Locate the cell with the specified text and output its (x, y) center coordinate. 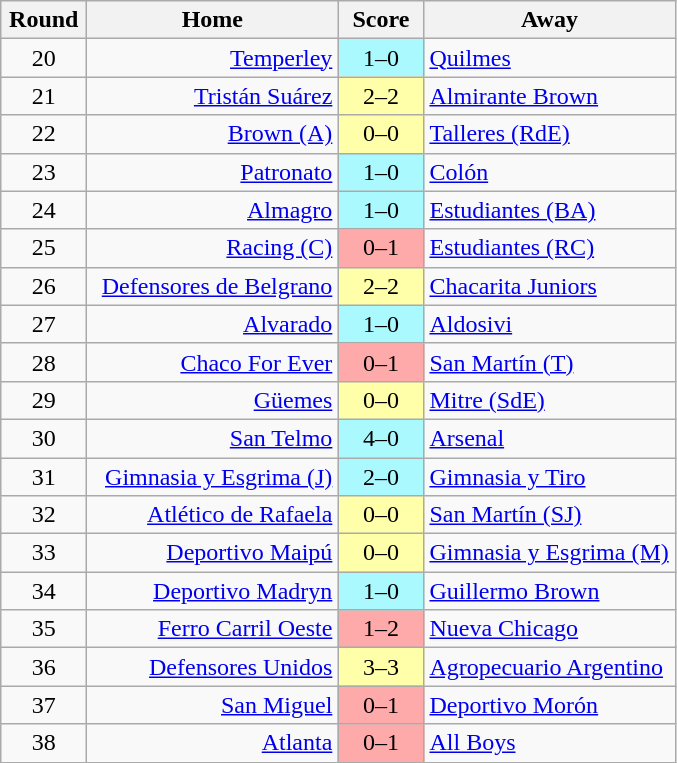
2–0 (381, 477)
25 (44, 248)
San Miguel (212, 705)
Atlético de Rafaela (212, 515)
Talleres (RdE) (550, 134)
Deportivo Maipú (212, 553)
Gimnasia y Esgrima (J) (212, 477)
23 (44, 172)
21 (44, 96)
4–0 (381, 438)
Deportivo Madryn (212, 591)
Guillermo Brown (550, 591)
Güemes (212, 400)
31 (44, 477)
Score (381, 20)
Tristán Suárez (212, 96)
28 (44, 362)
37 (44, 705)
Temperley (212, 58)
Atlanta (212, 743)
36 (44, 667)
San Martín (SJ) (550, 515)
Racing (C) (212, 248)
Ferro Carril Oeste (212, 629)
Almirante Brown (550, 96)
29 (44, 400)
All Boys (550, 743)
Away (550, 20)
1–2 (381, 629)
22 (44, 134)
Arsenal (550, 438)
Chacarita Juniors (550, 286)
Brown (A) (212, 134)
35 (44, 629)
Quilmes (550, 58)
Estudiantes (BA) (550, 210)
Patronato (212, 172)
Gimnasia y Esgrima (M) (550, 553)
3–3 (381, 667)
Colón (550, 172)
Estudiantes (RC) (550, 248)
Chaco For Ever (212, 362)
Almagro (212, 210)
32 (44, 515)
San Telmo (212, 438)
Gimnasia y Tiro (550, 477)
Alvarado (212, 324)
Home (212, 20)
20 (44, 58)
Aldosivi (550, 324)
San Martín (T) (550, 362)
27 (44, 324)
34 (44, 591)
Nueva Chicago (550, 629)
33 (44, 553)
Round (44, 20)
38 (44, 743)
24 (44, 210)
Defensores de Belgrano (212, 286)
Agropecuario Argentino (550, 667)
30 (44, 438)
Mitre (SdE) (550, 400)
Deportivo Morón (550, 705)
Defensores Unidos (212, 667)
26 (44, 286)
